Pinpoint the cell where the given text exists, returning its (X, Y) midpoint coordinate. 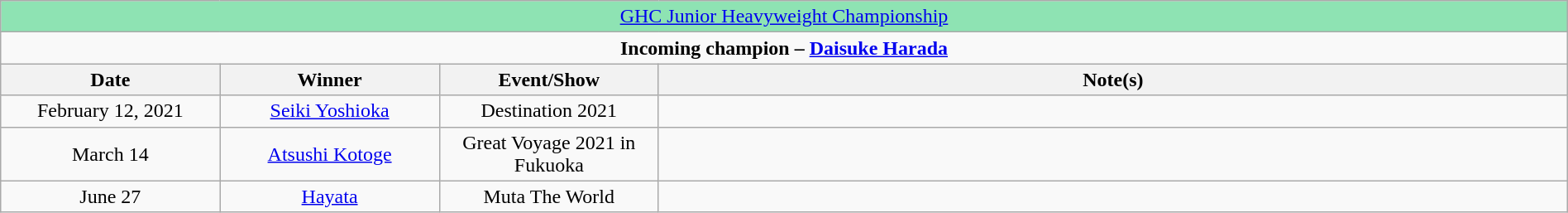
GHC Junior Heavyweight Championship (784, 17)
Date (111, 80)
Incoming champion – Daisuke Harada (784, 48)
Atsushi Kotoge (329, 154)
Winner (329, 80)
March 14 (111, 154)
Destination 2021 (549, 111)
Great Voyage 2021 in Fukuoka (549, 154)
June 27 (111, 196)
Event/Show (549, 80)
Seiki Yoshioka (329, 111)
Hayata (329, 196)
Note(s) (1113, 80)
Muta The World (549, 196)
February 12, 2021 (111, 111)
